Identify which cell holds the provided text, then report its (X, Y) central coordinate. 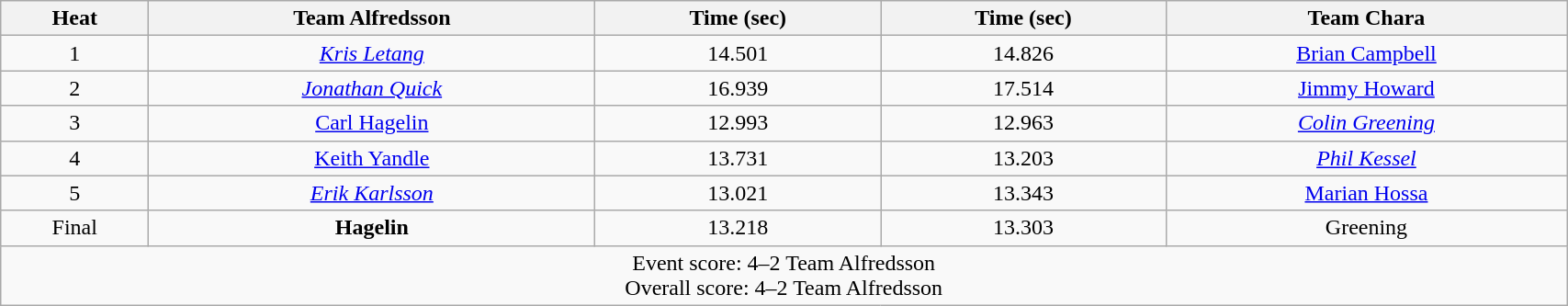
14.826 (1023, 53)
Carl Hagelin (372, 123)
Keith Yandle (372, 158)
17.514 (1023, 88)
Jimmy Howard (1366, 88)
Team Chara (1366, 18)
Jonathan Quick (372, 88)
2 (75, 88)
12.963 (1023, 123)
3 (75, 123)
14.501 (739, 53)
13.343 (1023, 193)
16.939 (739, 88)
13.731 (739, 158)
13.203 (1023, 158)
Erik Karlsson (372, 193)
13.021 (739, 193)
Phil Kessel (1366, 158)
4 (75, 158)
Brian Campbell (1366, 53)
Hagelin (372, 228)
Heat (75, 18)
Greening (1366, 228)
Event score: 4–2 Team AlfredssonOverall score: 4–2 Team Alfredsson (784, 276)
13.303 (1023, 228)
Marian Hossa (1366, 193)
Final (75, 228)
12.993 (739, 123)
Colin Greening (1366, 123)
13.218 (739, 228)
Kris Letang (372, 53)
1 (75, 53)
Team Alfredsson (372, 18)
5 (75, 193)
